Detect which cell encompasses the target text, then output its (X, Y) center coordinate. 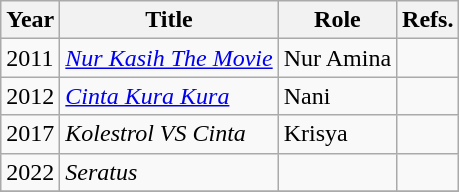
Nani (337, 96)
Kolestrol VS Cinta (169, 134)
Role (337, 20)
Year (30, 20)
2022 (30, 172)
2011 (30, 58)
Cinta Kura Kura (169, 96)
Nur Kasih The Movie (169, 58)
Refs. (428, 20)
Krisya (337, 134)
Seratus (169, 172)
2012 (30, 96)
Nur Amina (337, 58)
Title (169, 20)
2017 (30, 134)
